Scan for the cell matching the given text and deliver its [x, y] coordinate at center. 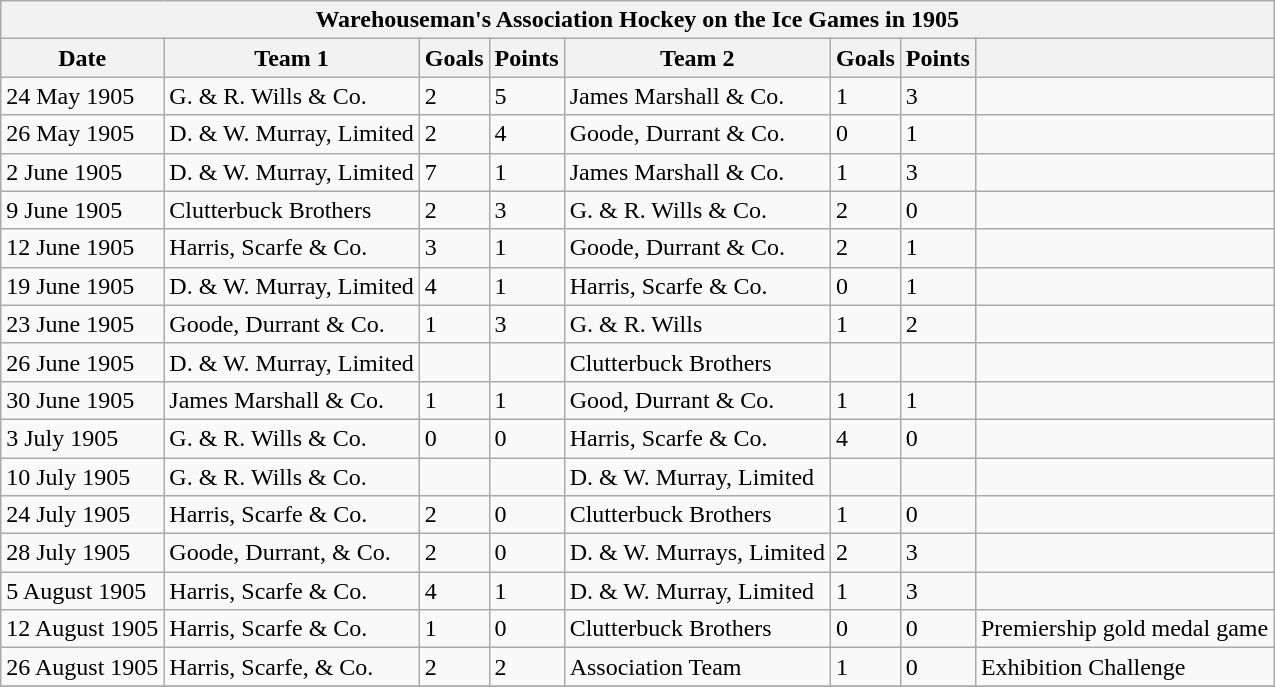
26 June 1905 [82, 362]
7 [454, 172]
G. & R. Wills [697, 324]
Exhibition Challenge [1124, 667]
12 June 1905 [82, 248]
5 August 1905 [82, 591]
24 July 1905 [82, 515]
24 May 1905 [82, 96]
10 July 1905 [82, 477]
26 August 1905 [82, 667]
30 June 1905 [82, 400]
Association Team [697, 667]
5 [526, 96]
19 June 1905 [82, 286]
Date [82, 58]
Harris, Scarfe, & Co. [292, 667]
Team 1 [292, 58]
Warehouseman's Association Hockey on the Ice Games in 1905 [638, 20]
23 June 1905 [82, 324]
28 July 1905 [82, 553]
D. & W. Murrays, Limited [697, 553]
9 June 1905 [82, 210]
Premiership gold medal game [1124, 629]
12 August 1905 [82, 629]
Good, Durrant & Co. [697, 400]
26 May 1905 [82, 134]
3 July 1905 [82, 438]
2 June 1905 [82, 172]
Goode, Durrant, & Co. [292, 553]
Team 2 [697, 58]
